Output the (X, Y) coordinate of the center of the cell containing the given text.  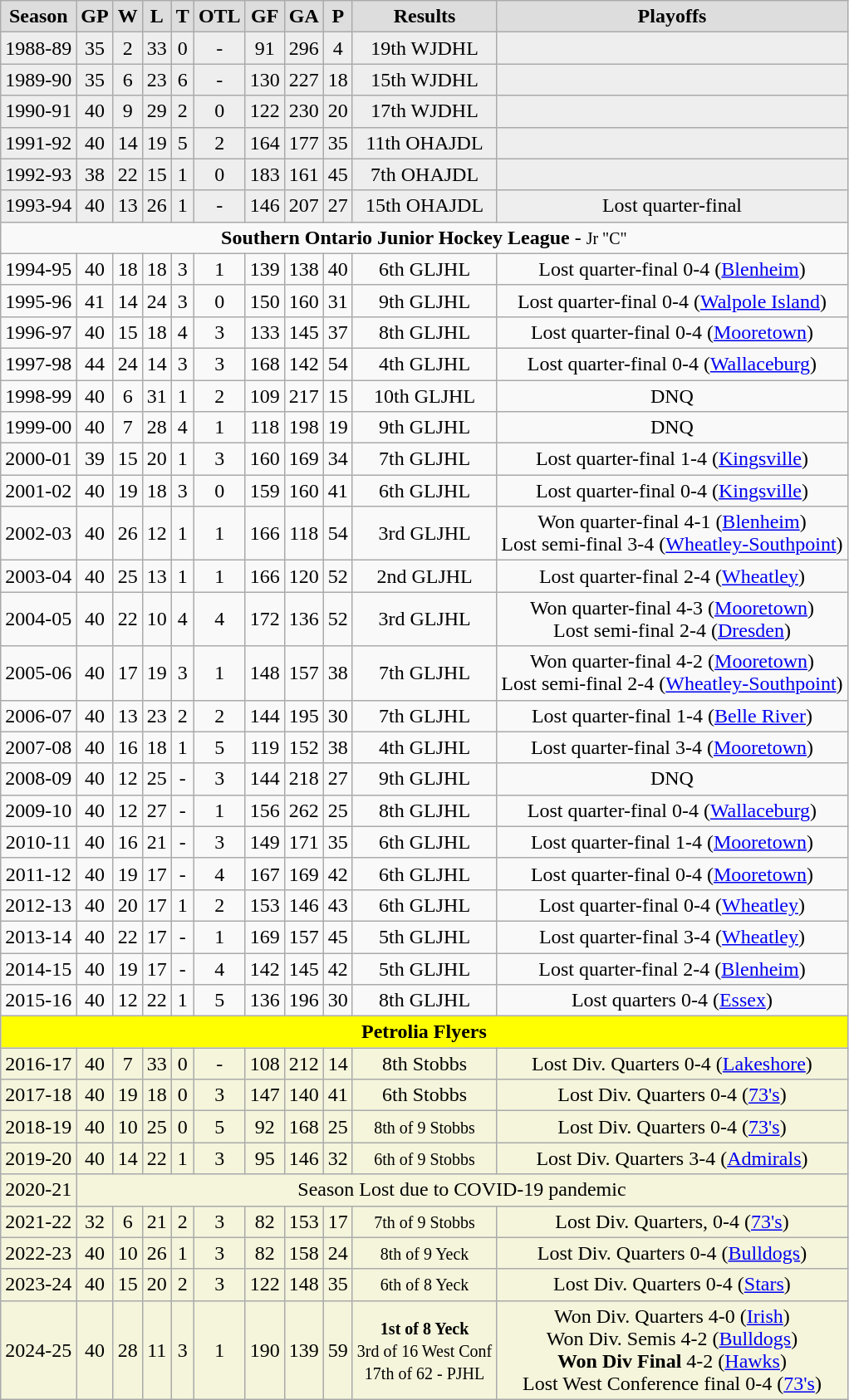
119 (264, 747)
6th of 8 Yeck (424, 1285)
218 (304, 779)
2020-21 (38, 1190)
Lost Div. Quarters 3-4 (Admirals) (672, 1158)
1993-94 (38, 206)
8th of 9 Yeck (424, 1253)
217 (304, 396)
11 (156, 1350)
Lost quarter-final 2-4 (Wheatley) (672, 576)
2022-23 (38, 1253)
2016-17 (38, 1064)
8th of 9 Stobbs (424, 1127)
Lost Div. Quarters, 0-4 (73's) (672, 1221)
8th Stobbs (424, 1064)
Lost quarter-final 0-4 (Walpole Island) (672, 301)
183 (264, 174)
2009-10 (38, 810)
34 (337, 459)
Lost Div. Quarters 0-4 (Bulldogs) (672, 1253)
158 (304, 1253)
2023-24 (38, 1285)
1999-00 (38, 428)
10th GLJHL (424, 396)
108 (264, 1064)
1990-91 (38, 111)
Won quarter-final 4-2 (Mooretown)Lost semi-final 2-4 (Wheatley-Southpoint) (672, 673)
39 (95, 459)
2007-08 (38, 747)
GA (304, 17)
44 (95, 364)
1988-89 (38, 48)
161 (304, 174)
Season Lost due to COVID-19 pandemic (462, 1190)
1st of 8 Yeck3rd of 16 West Conf17th of 62 - PJHL (424, 1350)
T (183, 17)
Results (424, 17)
207 (304, 206)
198 (304, 428)
120 (304, 576)
1998-99 (38, 396)
9 (128, 111)
150 (264, 301)
P (337, 17)
Won quarter-final 4-1 (Blenheim)Lost semi-final 3-4 (Wheatley-Southpoint) (672, 533)
2008-09 (38, 779)
6th Stobbs (424, 1095)
1994-95 (38, 269)
196 (304, 1001)
2005-06 (38, 673)
164 (264, 143)
Lost quarter-final 1-4 (Kingsville) (672, 459)
2011-12 (38, 874)
GP (95, 17)
L (156, 17)
2024-25 (38, 1350)
172 (264, 619)
2001-02 (38, 491)
11th OHAJDL (424, 143)
1995-96 (38, 301)
15th WJDHL (424, 80)
7th of 9 Stobbs (424, 1221)
19th WJDHL (424, 48)
7th OHAJDL (424, 174)
212 (304, 1064)
29 (156, 111)
2nd GLJHL (424, 576)
15th OHAJDL (424, 206)
2012-13 (38, 905)
262 (304, 810)
17th WJDHL (424, 111)
1989-90 (38, 80)
296 (304, 48)
130 (264, 80)
159 (264, 491)
Lost quarter-final 3-4 (Wheatley) (672, 937)
Lost quarter-final 0-4 (Kingsville) (672, 491)
Season (38, 17)
2006-07 (38, 716)
Petrolia Flyers (424, 1032)
2021-22 (38, 1221)
227 (304, 80)
2019-20 (38, 1158)
190 (264, 1350)
177 (304, 143)
Lost quarter-final 1-4 (Belle River) (672, 716)
230 (304, 111)
43 (337, 905)
Lost quarter-final 0-4 (Wheatley) (672, 905)
2018-19 (38, 1127)
149 (264, 842)
2000-01 (38, 459)
Won quarter-final 4-3 (Mooretown)Lost semi-final 2-4 (Dresden) (672, 619)
Lost quarter-final 0-4 (Blenheim) (672, 269)
GF (264, 17)
2014-15 (38, 969)
140 (304, 1095)
Lost quarter-final 3-4 (Mooretown) (672, 747)
2013-14 (38, 937)
6th of 9 Stobbs (424, 1158)
2004-05 (38, 619)
Lost quarters 0-4 (Essex) (672, 1001)
2015-16 (38, 1001)
59 (337, 1350)
W (128, 17)
37 (337, 332)
91 (264, 48)
147 (264, 1095)
167 (264, 874)
1992-93 (38, 174)
109 (264, 396)
92 (264, 1127)
1996-97 (38, 332)
Playoffs (672, 17)
133 (264, 332)
138 (304, 269)
Lost quarter-final (672, 206)
152 (304, 747)
171 (304, 842)
195 (304, 716)
Won Div. Quarters 4-0 (Irish)Won Div. Semis 4-2 (Bulldogs)Won Div Final 4-2 (Hawks)Lost West Conference final 0-4 (73's) (672, 1350)
2002-03 (38, 533)
95 (264, 1158)
2010-11 (38, 842)
Lost quarter-final 2-4 (Blenheim) (672, 969)
Lost quarter-final 1-4 (Mooretown) (672, 842)
156 (264, 810)
OTL (219, 17)
1991-92 (38, 143)
Lost Div. Quarters 0-4 (Stars) (672, 1285)
Lost Div. Quarters 0-4 (Lakeshore) (672, 1064)
Southern Ontario Junior Hockey League - Jr "C" (424, 237)
2003-04 (38, 576)
2017-18 (38, 1095)
1997-98 (38, 364)
